Extract the (X, Y) coordinate from the center of the cell holding the provided text.  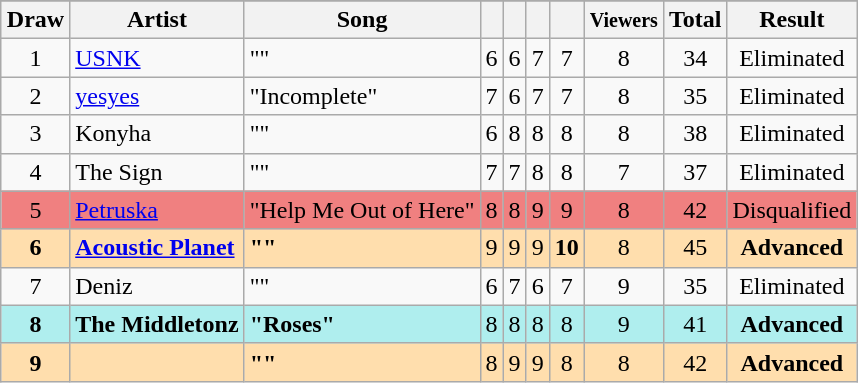
10 (566, 248)
"Incomplete" (362, 96)
3 (35, 134)
"Roses" (362, 324)
USNK (157, 58)
"Help Me Out of Here" (362, 210)
4 (35, 172)
41 (695, 324)
Acoustic Planet (157, 248)
38 (695, 134)
1 (35, 58)
Viewers (624, 20)
The Middletonz (157, 324)
Artist (157, 20)
Total (695, 20)
34 (695, 58)
The Sign (157, 172)
37 (695, 172)
Petruska (157, 210)
Result (792, 20)
Konyha (157, 134)
5 (35, 210)
Deniz (157, 286)
Song (362, 20)
45 (695, 248)
Draw (35, 20)
Disqualified (792, 210)
2 (35, 96)
yesyes (157, 96)
